Return the (X, Y) coordinate for the center point of the cell that contains the specified text.  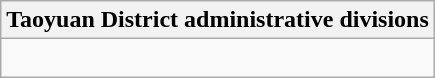
Taoyuan District administrative divisions (218, 20)
